Locate the cell with the specified text and output its (x, y) center coordinate. 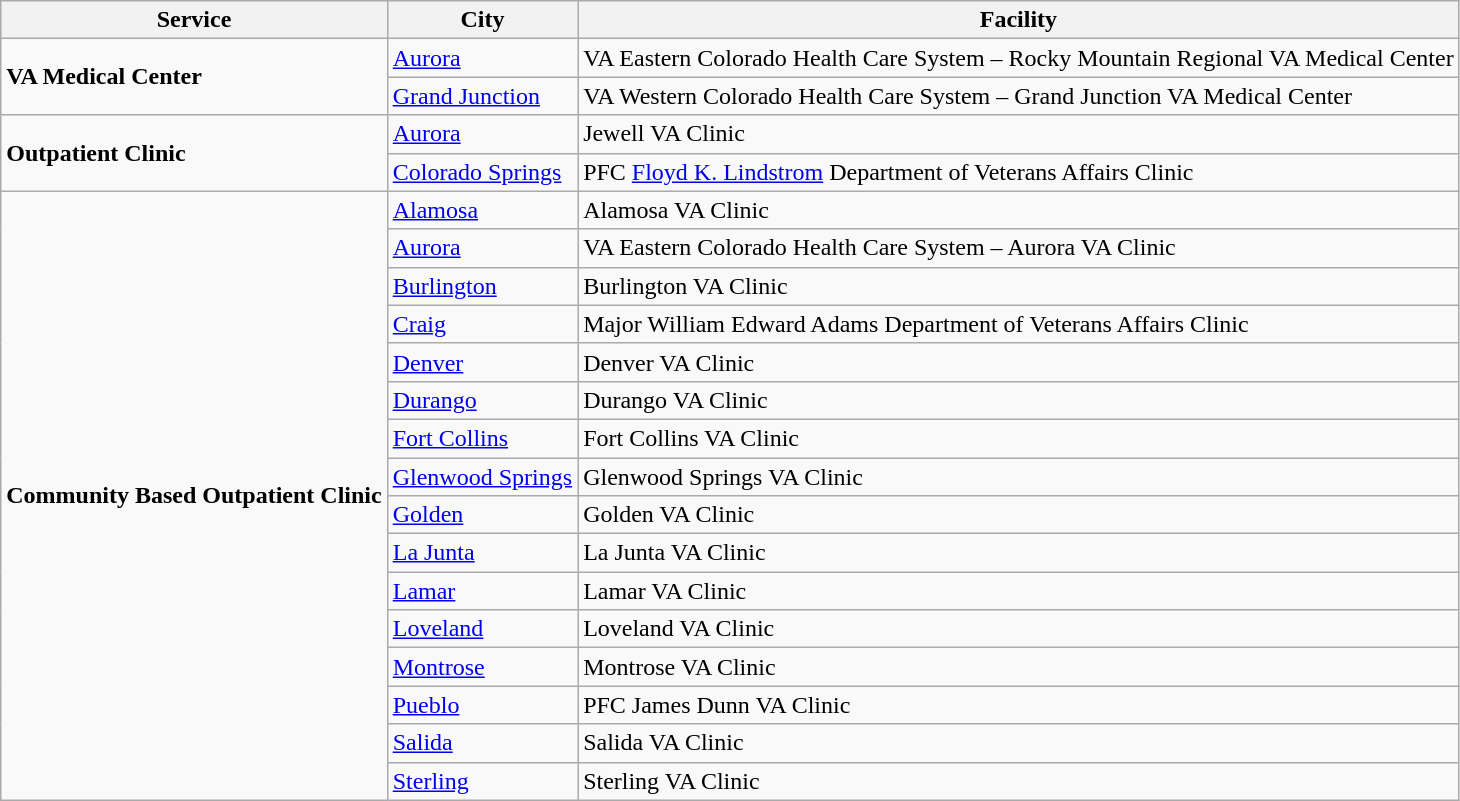
Lamar VA Clinic (1019, 591)
VA Medical Center (194, 77)
Glenwood Springs (482, 477)
La Junta VA Clinic (1019, 553)
Golden (482, 515)
La Junta (482, 553)
Denver (482, 362)
Facility (1019, 20)
Craig (482, 324)
Salida VA Clinic (1019, 743)
Golden VA Clinic (1019, 515)
Lamar (482, 591)
Major William Edward Adams Department of Veterans Affairs Clinic (1019, 324)
PFC Floyd K. Lindstrom Department of Veterans Affairs Clinic (1019, 172)
Burlington VA Clinic (1019, 286)
Alamosa VA Clinic (1019, 210)
Community Based Outpatient Clinic (194, 496)
Burlington (482, 286)
Glenwood Springs VA Clinic (1019, 477)
Colorado Springs (482, 172)
Loveland (482, 629)
Jewell VA Clinic (1019, 134)
Montrose VA Clinic (1019, 667)
Denver VA Clinic (1019, 362)
Pueblo (482, 705)
Grand Junction (482, 96)
Alamosa (482, 210)
PFC James Dunn VA Clinic (1019, 705)
Sterling (482, 781)
Fort Collins (482, 438)
Durango VA Clinic (1019, 400)
Fort Collins VA Clinic (1019, 438)
Service (194, 20)
Salida (482, 743)
VA Western Colorado Health Care System – Grand Junction VA Medical Center (1019, 96)
VA Eastern Colorado Health Care System – Rocky Mountain Regional VA Medical Center (1019, 58)
Loveland VA Clinic (1019, 629)
Outpatient Clinic (194, 153)
Sterling VA Clinic (1019, 781)
Montrose (482, 667)
VA Eastern Colorado Health Care System – Aurora VA Clinic (1019, 248)
Durango (482, 400)
City (482, 20)
